Extract the [x, y] coordinate from the center of the cell holding the provided text.  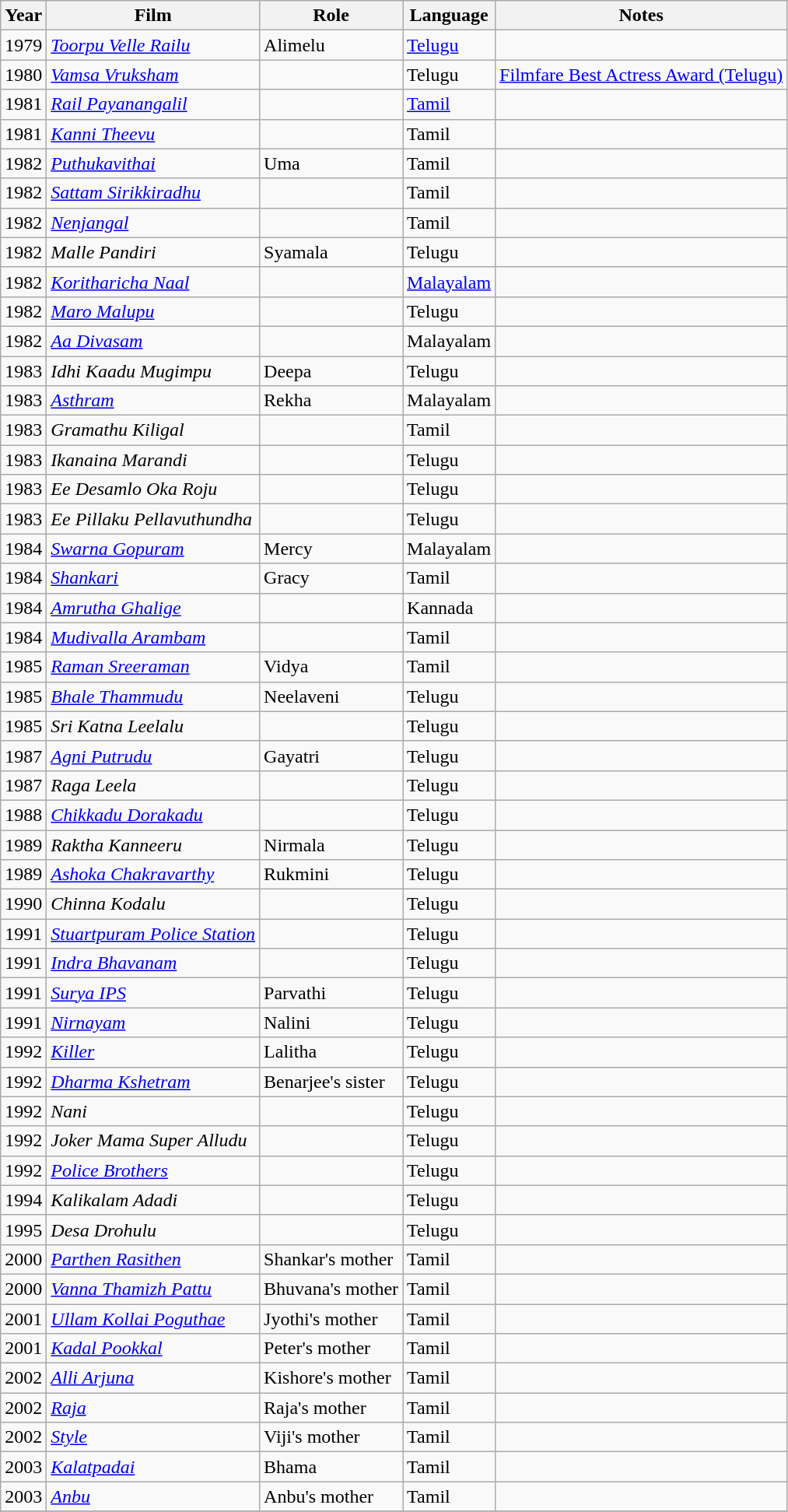
Rail Payanangalil [153, 104]
Idhi Kaadu Mugimpu [153, 371]
Kalatpadai [153, 1467]
Parthen Rasithen [153, 1259]
Viji's mother [331, 1437]
Notes [641, 16]
Mudivalla Arambam [153, 637]
Role [331, 16]
Indra Bhavanam [153, 963]
Vidya [331, 667]
Dharma Kshetram [153, 1082]
Raja [153, 1408]
Mercy [331, 549]
Rekha [331, 401]
Alimelu [331, 45]
Stuartpuram Police Station [153, 934]
Raktha Kanneeru [153, 844]
Koritharicha Naal [153, 282]
Ikanaina Marandi [153, 460]
Asthram [153, 401]
Style [153, 1437]
Ullam Kollai Poguthae [153, 1319]
Bhale Thammudu [153, 696]
Rukmini [331, 875]
1988 [23, 815]
Raman Sreeraman [153, 667]
Year [23, 16]
Gayatri [331, 756]
Vamsa Vruksham [153, 75]
Police Brothers [153, 1170]
Lalitha [331, 1052]
Nirmala [331, 844]
Benarjee's sister [331, 1082]
Toorpu Velle Railu [153, 45]
Kanni Theevu [153, 134]
Ashoka Chakravarthy [153, 875]
Sattam Sirikkiradhu [153, 193]
Deepa [331, 371]
Syamala [331, 252]
Puthukavithai [153, 163]
Kannada [450, 608]
Ee Desamlo Oka Roju [153, 489]
Shankar's mother [331, 1259]
1980 [23, 75]
Agni Putrudu [153, 756]
Gracy [331, 578]
Nani [153, 1111]
Uma [331, 163]
Desa Drohulu [153, 1230]
Bhuvana's mother [331, 1289]
Alli Arjuna [153, 1378]
Kalikalam Adadi [153, 1200]
Chikkadu Dorakadu [153, 815]
Malle Pandiri [153, 252]
Raga Leela [153, 785]
Nenjangal [153, 223]
Joker Mama Super Alludu [153, 1141]
Shankari [153, 578]
Vanna Thamizh Pattu [153, 1289]
Amrutha Ghalige [153, 608]
Bhama [331, 1467]
Surya IPS [153, 993]
Sri Katna Leelalu [153, 726]
Maro Malupu [153, 311]
Ee Pillaku Pellavuthundha [153, 519]
1979 [23, 45]
Peter's mother [331, 1349]
Killer [153, 1052]
1995 [23, 1230]
Kishore's mother [331, 1378]
Film [153, 16]
Anbu's mother [331, 1496]
Gramathu Kiligal [153, 430]
Nalini [331, 1023]
Language [450, 16]
Raja's mother [331, 1408]
Kadal Pookkal [153, 1349]
Aa Divasam [153, 341]
1994 [23, 1200]
1990 [23, 904]
Neelaveni [331, 696]
Filmfare Best Actress Award (Telugu) [641, 75]
Chinna Kodalu [153, 904]
Swarna Gopuram [153, 549]
Parvathi [331, 993]
Nirnayam [153, 1023]
Anbu [153, 1496]
Jyothi's mother [331, 1319]
